Find where the given text appears and provide that cell's center as [X, Y] coordinate. 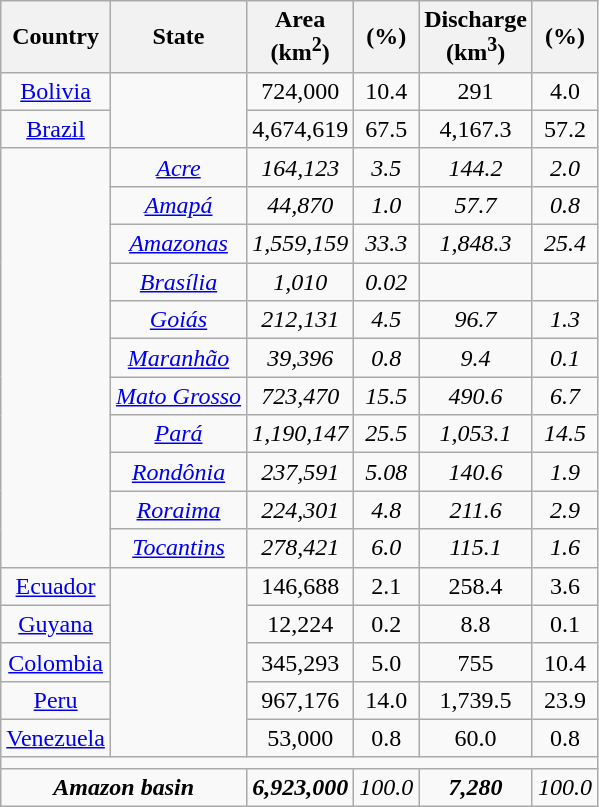
9.4 [476, 358]
1.0 [386, 205]
1.3 [564, 320]
67.5 [386, 129]
Discharge(km3) [476, 37]
25.5 [386, 434]
Tocantins [178, 548]
Ecuador [56, 586]
Amazonas [178, 244]
Pará [178, 434]
Amazon basin [124, 787]
3.5 [386, 167]
Guyana [56, 624]
4,167.3 [476, 129]
State [178, 37]
Amapá [178, 205]
23.9 [564, 700]
33.3 [386, 244]
57.2 [564, 129]
4,674,619 [300, 129]
Peru [56, 700]
1,010 [300, 282]
5.08 [386, 472]
0.2 [386, 624]
5.0 [386, 662]
490.6 [476, 396]
146,688 [300, 586]
211.6 [476, 510]
Brasília [178, 282]
57.7 [476, 205]
967,176 [300, 700]
164,123 [300, 167]
0.02 [386, 282]
53,000 [300, 738]
3.6 [564, 586]
6,923,000 [300, 787]
60.0 [476, 738]
4.5 [386, 320]
144.2 [476, 167]
Mato Grosso [178, 396]
724,000 [300, 91]
4.0 [564, 91]
14.5 [564, 434]
6.7 [564, 396]
2.0 [564, 167]
Acre [178, 167]
8.8 [476, 624]
291 [476, 91]
115.1 [476, 548]
755 [476, 662]
224,301 [300, 510]
Goiás [178, 320]
44,870 [300, 205]
Country [56, 37]
1,190,147 [300, 434]
278,421 [300, 548]
96.7 [476, 320]
1,053.1 [476, 434]
7,280 [476, 787]
25.4 [564, 244]
1,739.5 [476, 700]
723,470 [300, 396]
2.1 [386, 586]
345,293 [300, 662]
1,848.3 [476, 244]
12,224 [300, 624]
140.6 [476, 472]
Roraima [178, 510]
2.9 [564, 510]
Bolivia [56, 91]
1.9 [564, 472]
6.0 [386, 548]
212,131 [300, 320]
237,591 [300, 472]
39,396 [300, 358]
1.6 [564, 548]
1,559,159 [300, 244]
14.0 [386, 700]
Brazil [56, 129]
15.5 [386, 396]
258.4 [476, 586]
Area(km2) [300, 37]
4.8 [386, 510]
Colombia [56, 662]
Maranhão [178, 358]
Venezuela [56, 738]
Rondônia [178, 472]
